Search for the cell housing the specified text and yield its [x, y] center coordinate. 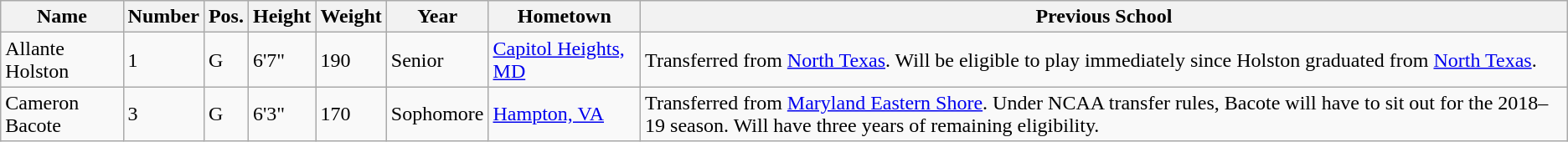
6'3" [281, 114]
Hometown [565, 17]
6'7" [281, 60]
Allante Holston [62, 60]
Year [437, 17]
Height [281, 17]
1 [163, 60]
Name [62, 17]
Pos. [226, 17]
Senior [437, 60]
Capitol Heights, MD [565, 60]
Weight [351, 17]
Transferred from North Texas. Will be eligible to play immediately since Holston graduated from North Texas. [1104, 60]
Hampton, VA [565, 114]
170 [351, 114]
190 [351, 60]
Cameron Bacote [62, 114]
Previous School [1104, 17]
3 [163, 114]
Number [163, 17]
Sophomore [437, 114]
